Extract the (X, Y) coordinate from the center of the cell holding the provided text.  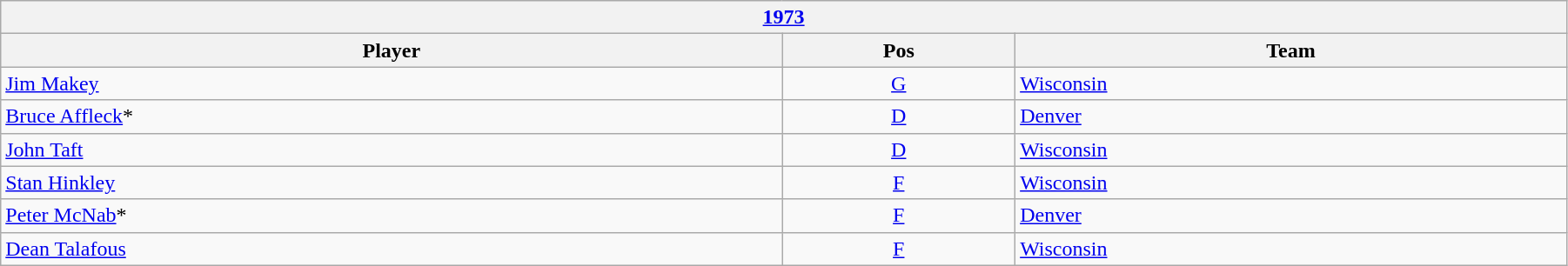
G (899, 83)
John Taft (392, 150)
Stan Hinkley (392, 183)
Bruce Affleck* (392, 116)
Player (392, 50)
Team (1291, 50)
1973 (784, 17)
Pos (899, 50)
Dean Talafous (392, 249)
Peter McNab* (392, 216)
Jim Makey (392, 83)
